Provide the [x, y] coordinate of the cell's center where the given text is located.  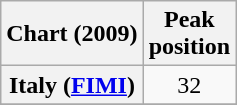
Italy (FIMI) [72, 85]
Peakposition [189, 34]
Chart (2009) [72, 34]
32 [189, 85]
